Pinpoint the cell where the given text exists, returning its [x, y] midpoint coordinate. 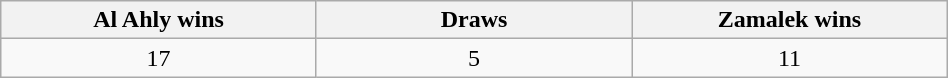
5 [474, 58]
17 [158, 58]
Draws [474, 20]
Al Ahly wins [158, 20]
Zamalek wins [790, 20]
11 [790, 58]
